Extract the (x, y) coordinate from the center of the cell holding the provided text.  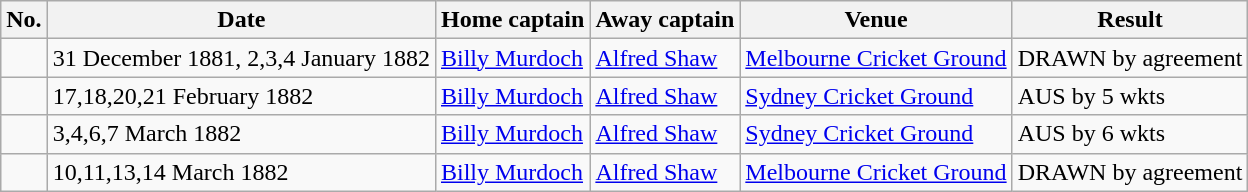
Result (1130, 20)
No. (24, 20)
AUS by 5 wkts (1130, 96)
17,18,20,21 February 1882 (241, 96)
10,11,13,14 March 1882 (241, 172)
3,4,6,7 March 1882 (241, 134)
Home captain (512, 20)
Away captain (665, 20)
AUS by 6 wkts (1130, 134)
31 December 1881, 2,3,4 January 1882 (241, 58)
Venue (876, 20)
Date (241, 20)
